Locate the cell with the specified text and output its (x, y) center coordinate. 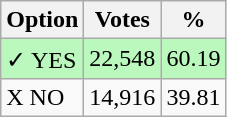
X NO (42, 97)
60.19 (194, 59)
39.81 (194, 97)
Option (42, 20)
14,916 (122, 97)
22,548 (122, 59)
Votes (122, 20)
✓ YES (42, 59)
% (194, 20)
